Find where the given text appears and provide that cell's center as [x, y] coordinate. 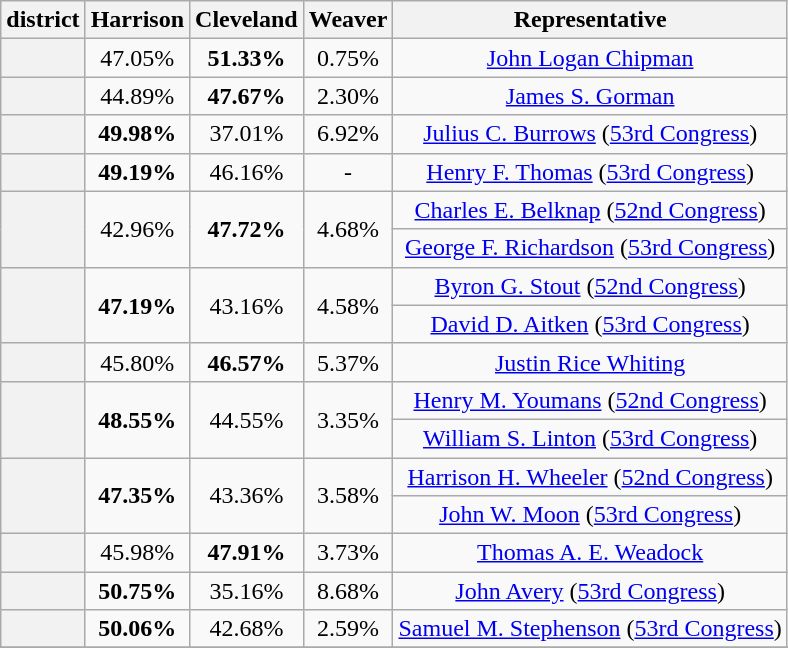
Harrison [137, 20]
Charles E. Belknap (52nd Congress) [590, 210]
47.67% [247, 96]
John Logan Chipman [590, 58]
48.55% [137, 419]
45.80% [137, 362]
43.16% [247, 305]
47.91% [247, 553]
46.16% [247, 172]
5.37% [348, 362]
Thomas A. E. Weadock [590, 553]
8.68% [348, 591]
William S. Linton (53rd Congress) [590, 438]
Byron G. Stout (52nd Congress) [590, 286]
John Avery (53rd Congress) [590, 591]
49.19% [137, 172]
2.30% [348, 96]
David D. Aitken (53rd Congress) [590, 324]
John W. Moon (53rd Congress) [590, 515]
Henry F. Thomas (53rd Congress) [590, 172]
42.68% [247, 629]
45.98% [137, 553]
Cleveland [247, 20]
42.96% [137, 229]
Weaver [348, 20]
47.72% [247, 229]
49.98% [137, 134]
George F. Richardson (53rd Congress) [590, 248]
- [348, 172]
Julius C. Burrows (53rd Congress) [590, 134]
4.68% [348, 229]
37.01% [247, 134]
James S. Gorman [590, 96]
3.35% [348, 419]
0.75% [348, 58]
district [43, 20]
Harrison H. Wheeler (52nd Congress) [590, 477]
44.89% [137, 96]
50.06% [137, 629]
47.05% [137, 58]
Representative [590, 20]
3.73% [348, 553]
Henry M. Youmans (52nd Congress) [590, 400]
43.36% [247, 496]
4.58% [348, 305]
3.58% [348, 496]
2.59% [348, 629]
51.33% [247, 58]
47.19% [137, 305]
35.16% [247, 591]
50.75% [137, 591]
Justin Rice Whiting [590, 362]
6.92% [348, 134]
46.57% [247, 362]
Samuel M. Stephenson (53rd Congress) [590, 629]
44.55% [247, 419]
47.35% [137, 496]
